Extract the [X, Y] coordinate from the center of the cell holding the provided text.  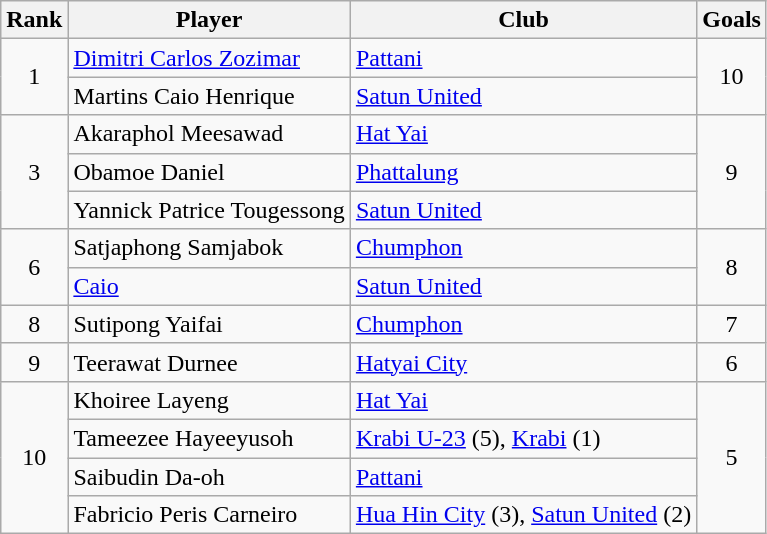
Caio [209, 286]
Teerawat Durnee [209, 362]
Phattalung [523, 172]
1 [34, 77]
Dimitri Carlos Zozimar [209, 58]
Player [209, 20]
Satjaphong Samjabok [209, 248]
Yannick Patrice Tougessong [209, 210]
5 [732, 457]
Rank [34, 20]
Khoiree Layeng [209, 400]
Saibudin Da-oh [209, 477]
7 [732, 324]
Club [523, 20]
Goals [732, 20]
Tameezee Hayeeyusoh [209, 438]
Martins Caio Henrique [209, 96]
Fabricio Peris Carneiro [209, 515]
Hatyai City [523, 362]
Obamoe Daniel [209, 172]
Krabi U-23 (5), Krabi (1) [523, 438]
Akaraphol Meesawad [209, 134]
Sutipong Yaifai [209, 324]
3 [34, 172]
Hua Hin City (3), Satun United (2) [523, 515]
